Detect which cell encompasses the target text, then output its (x, y) center coordinate. 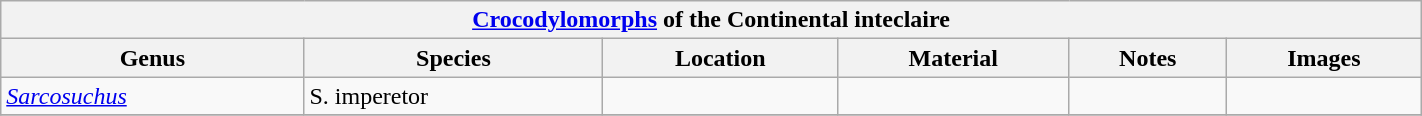
Crocodylomorphs of the Continental inteclaire (711, 20)
S. imperetor (454, 96)
Images (1324, 58)
Sarcosuchus (152, 96)
Notes (1148, 58)
Material (954, 58)
Location (720, 58)
Genus (152, 58)
Species (454, 58)
